Find where the given text appears and provide that cell's center as [x, y] coordinate. 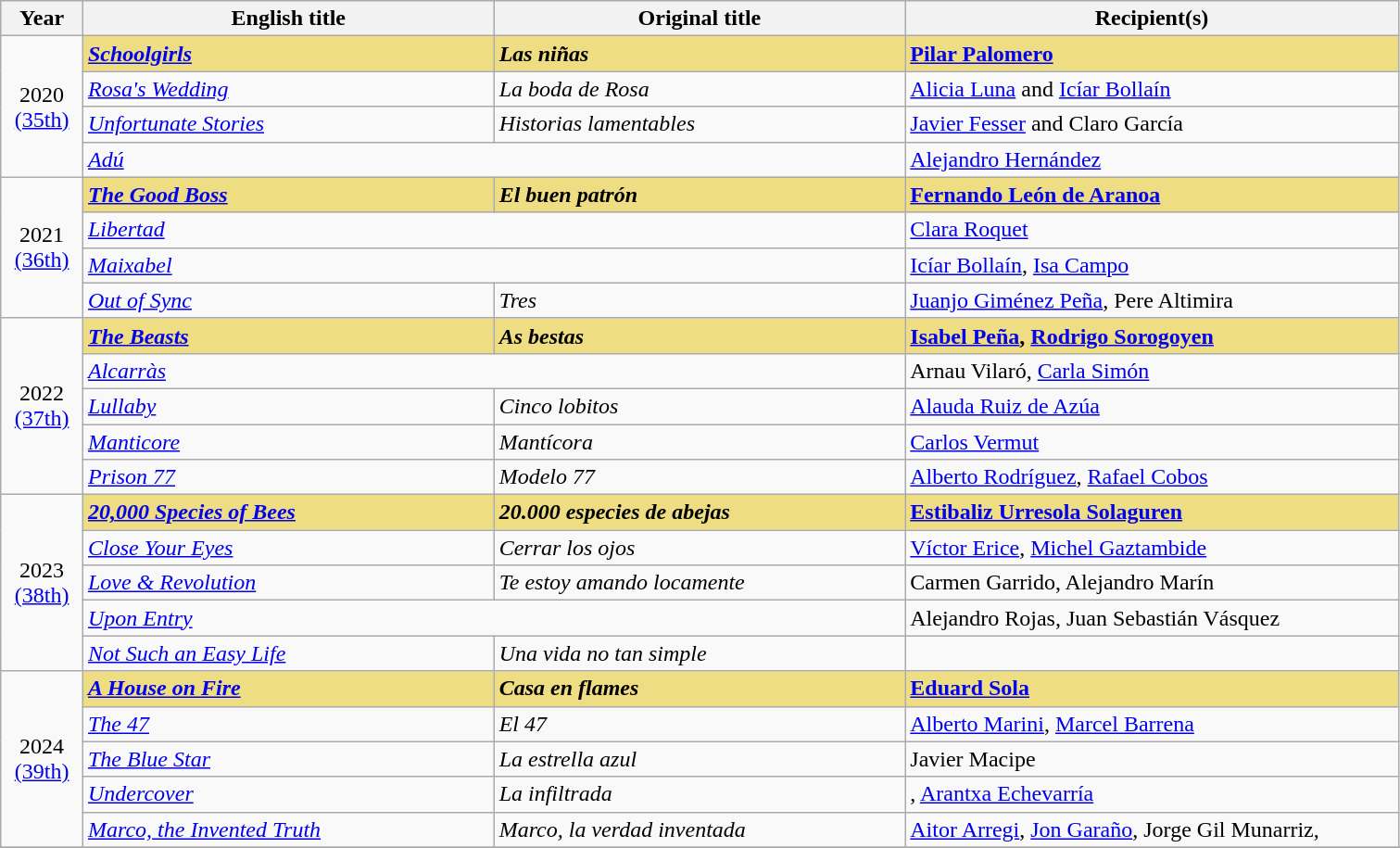
The Good Boss [288, 195]
20.000 especies de abejas [700, 513]
Undercover [288, 794]
Clara Roquet [1152, 230]
Year [43, 19]
El 47 [700, 724]
Te estoy amando locamente [700, 583]
Alicia Luna and Icíar Bollaín [1152, 89]
As bestas [700, 335]
Aitor Arregi, Jon Garaño, Jorge Gil Munarriz, [1152, 829]
Alcarràs [493, 371]
Mantícora [700, 442]
English title [288, 19]
Unfortunate Stories [288, 124]
A House on Fire [288, 689]
, Arantxa Echevarría [1152, 794]
Icíar Bollaín, Isa Campo [1152, 265]
Close Your Eyes [288, 548]
Not Such an Easy Life [288, 653]
Cerrar los ojos [700, 548]
El buen patrón [700, 195]
Libertad [493, 230]
Love & Revolution [288, 583]
Fernando León de Aranoa [1152, 195]
Estibaliz Urresola Solaguren [1152, 513]
Alejandro Hernández [1152, 159]
Original title [700, 19]
Javier Macipe [1152, 759]
Carmen Garrido, Alejandro Marín [1152, 583]
Casa en flames [700, 689]
The Blue Star [288, 759]
Modelo 77 [700, 477]
Marco, the Invented Truth [288, 829]
Marco, la verdad inventada [700, 829]
Pilar Palomero [1152, 54]
Alberto Rodríguez, Rafael Cobos [1152, 477]
Cinco lobitos [700, 406]
2020(35th) [43, 107]
Isabel Peña, Rodrigo Sorogoyen [1152, 335]
2022(37th) [43, 406]
Alberto Marini, Marcel Barrena [1152, 724]
Schoolgirls [288, 54]
Arnau Vilaró, Carla Simón [1152, 371]
Out of Sync [288, 300]
Upon Entry [493, 618]
La boda de Rosa [700, 89]
Tres [700, 300]
Lullaby [288, 406]
Recipient(s) [1152, 19]
Las niñas [700, 54]
Alejandro Rojas, Juan Sebastián Vásquez [1152, 618]
Carlos Vermut [1152, 442]
Maixabel [493, 265]
Historias lamentables [700, 124]
La estrella azul [700, 759]
2021(36th) [43, 247]
Manticore [288, 442]
Eduard Sola [1152, 689]
Rosa's Wedding [288, 89]
2024(39th) [43, 759]
Prison 77 [288, 477]
The Beasts [288, 335]
Alauda Ruiz de Azúa [1152, 406]
2023(38th) [43, 583]
Una vida no tan simple [700, 653]
La infiltrada [700, 794]
Víctor Erice, Michel Gaztambide [1152, 548]
The 47 [288, 724]
Juanjo Giménez Peña, Pere Altimira [1152, 300]
20,000 Species of Bees [288, 513]
Adú [493, 159]
Javier Fesser and Claro García [1152, 124]
